Identify which cell holds the provided text, then report its (x, y) central coordinate. 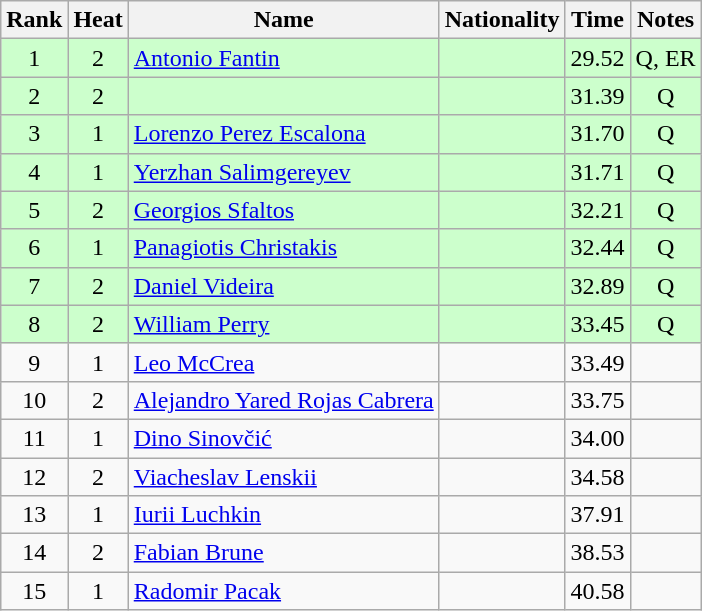
William Perry (284, 324)
31.71 (598, 172)
Iurii Luchkin (284, 515)
33.45 (598, 324)
34.58 (598, 477)
40.58 (598, 591)
32.21 (598, 210)
Dino Sinovčić (284, 438)
4 (34, 172)
12 (34, 477)
14 (34, 553)
8 (34, 324)
Alejandro Yared Rojas Cabrera (284, 400)
34.00 (598, 438)
33.75 (598, 400)
Yerzhan Salimgereyev (284, 172)
38.53 (598, 553)
10 (34, 400)
29.52 (598, 58)
37.91 (598, 515)
32.44 (598, 248)
13 (34, 515)
Q, ER (666, 58)
9 (34, 362)
Leo McCrea (284, 362)
Time (598, 20)
11 (34, 438)
Viacheslav Lenskii (284, 477)
Name (284, 20)
31.70 (598, 134)
Panagiotis Christakis (284, 248)
Antonio Fantin (284, 58)
3 (34, 134)
5 (34, 210)
Lorenzo Perez Escalona (284, 134)
31.39 (598, 96)
Nationality (502, 20)
6 (34, 248)
Daniel Videira (284, 286)
Heat (98, 20)
Rank (34, 20)
33.49 (598, 362)
Radomir Pacak (284, 591)
Fabian Brune (284, 553)
7 (34, 286)
Notes (666, 20)
15 (34, 591)
Georgios Sfaltos (284, 210)
32.89 (598, 286)
